Detect which cell encompasses the target text, then output its [x, y] center coordinate. 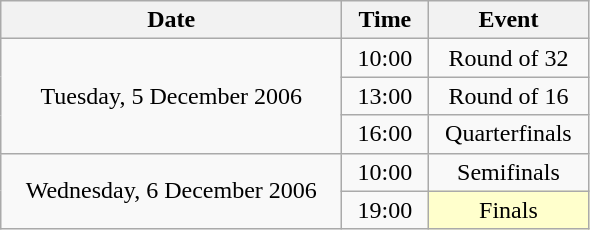
Date [172, 20]
Finals [508, 210]
Time [385, 20]
Semifinals [508, 172]
13:00 [385, 96]
Event [508, 20]
Quarterfinals [508, 134]
Tuesday, 5 December 2006 [172, 96]
Wednesday, 6 December 2006 [172, 191]
19:00 [385, 210]
Round of 32 [508, 58]
Round of 16 [508, 96]
16:00 [385, 134]
